Scan for the cell matching the given text and deliver its [x, y] coordinate at center. 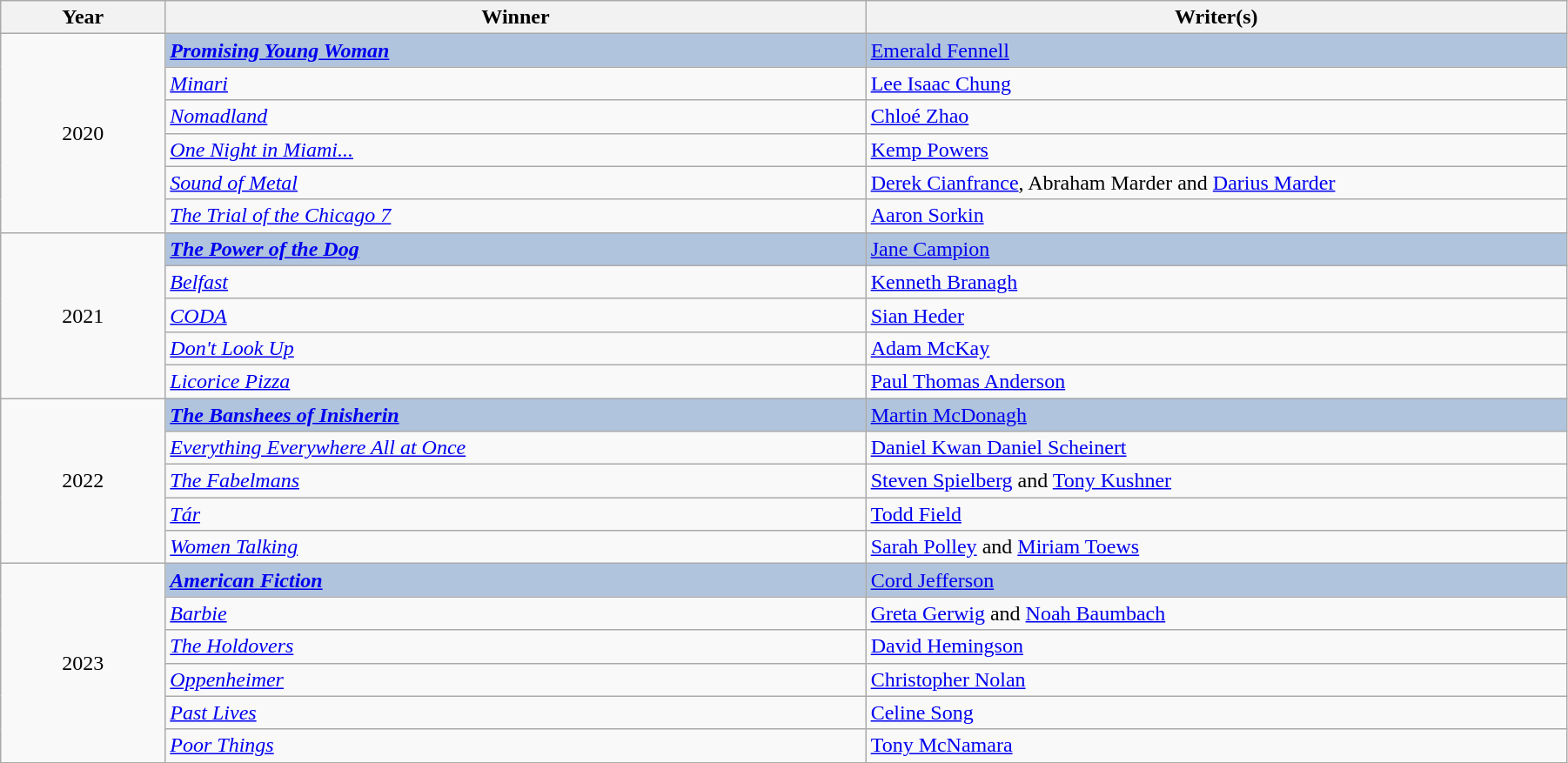
Greta Gerwig and Noah Baumbach [1216, 613]
2021 [84, 315]
Emerald Fennell [1216, 50]
Writer(s) [1216, 17]
Licorice Pizza [515, 381]
Women Talking [515, 547]
Don't Look Up [515, 348]
Nomadland [515, 117]
2022 [84, 481]
Sound of Metal [515, 183]
Past Lives [515, 713]
The Fabelmans [515, 481]
Promising Young Woman [515, 50]
Tár [515, 514]
2020 [84, 133]
American Fiction [515, 580]
Chloé Zhao [1216, 117]
Kemp Powers [1216, 150]
Everything Everywhere All at Once [515, 448]
The Trial of the Chicago 7 [515, 216]
Martin McDonagh [1216, 415]
Belfast [515, 282]
Christopher Nolan [1216, 679]
Year [84, 17]
The Holdovers [515, 646]
Tony McNamara [1216, 746]
David Hemingson [1216, 646]
Minari [515, 84]
Sian Heder [1216, 315]
Derek Cianfrance, Abraham Marder and Darius Marder [1216, 183]
Daniel Kwan Daniel Scheinert [1216, 448]
2023 [84, 663]
Barbie [515, 613]
The Power of the Dog [515, 249]
Winner [515, 17]
Kenneth Branagh [1216, 282]
Cord Jefferson [1216, 580]
Sarah Polley and Miriam Toews [1216, 547]
One Night in Miami... [515, 150]
Steven Spielberg and Tony Kushner [1216, 481]
The Banshees of Inisherin [515, 415]
Jane Campion [1216, 249]
Todd Field [1216, 514]
CODA [515, 315]
Celine Song [1216, 713]
Lee Isaac Chung [1216, 84]
Paul Thomas Anderson [1216, 381]
Adam McKay [1216, 348]
Oppenheimer [515, 679]
Aaron Sorkin [1216, 216]
Poor Things [515, 746]
